For the text-containing cell, return its midpoint in (x, y) coordinate format. 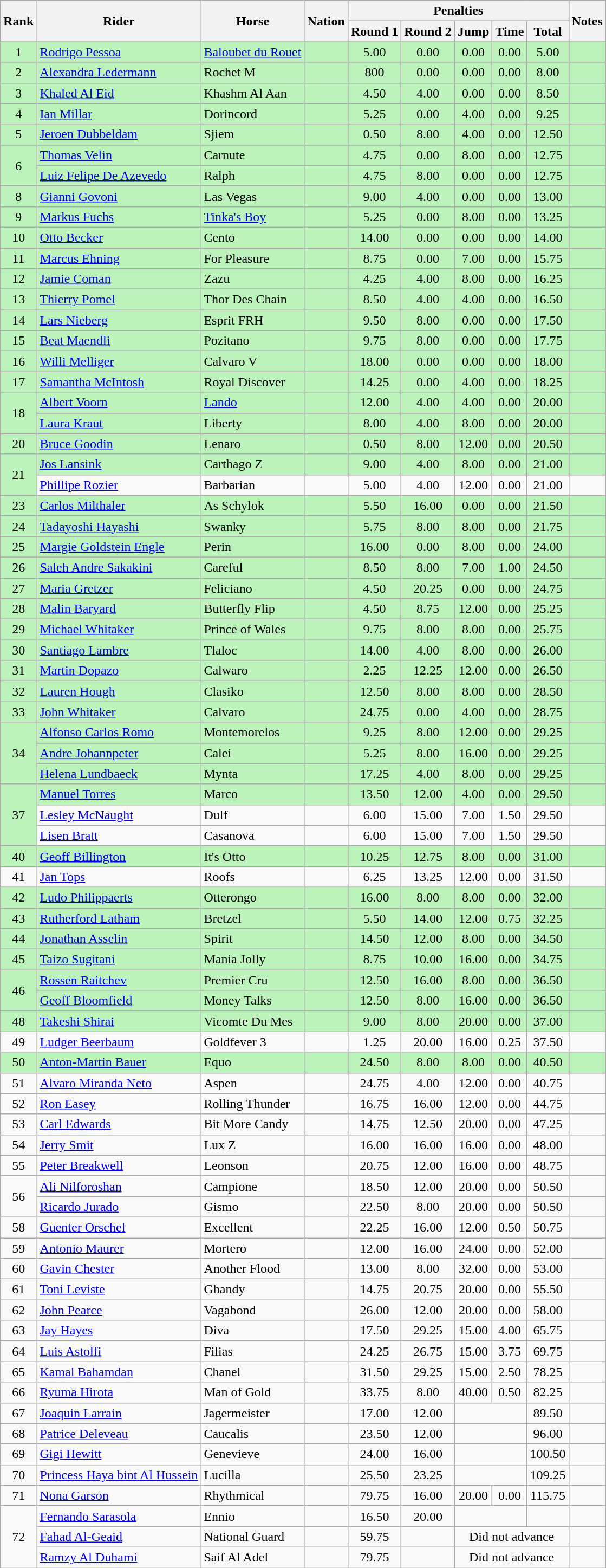
Nation (326, 21)
Gismo (252, 1207)
Filias (252, 1351)
Casanova (252, 835)
10.25 (374, 856)
Jagermeister (252, 1413)
78.25 (548, 1372)
Vicomte Du Mes (252, 1021)
Jan Tops (119, 877)
John Pearce (119, 1310)
Man of Gold (252, 1392)
58.00 (548, 1310)
Lucilla (252, 1475)
55 (18, 1165)
20 (18, 444)
Excellent (252, 1227)
54 (18, 1145)
41 (18, 877)
Notes (587, 21)
28 (18, 609)
Ron Easey (119, 1104)
Calwaro (252, 671)
Dulf (252, 815)
Khashm Al Aan (252, 93)
62 (18, 1310)
26.50 (548, 671)
Lenaro (252, 444)
Sjiem (252, 134)
Caucalis (252, 1434)
Ricardo Jurado (119, 1207)
Mania Jolly (252, 960)
34.50 (548, 939)
Nona Garson (119, 1495)
23 (18, 506)
45 (18, 960)
4.25 (374, 279)
59 (18, 1248)
42 (18, 897)
Otterongo (252, 897)
Margie Goldstein Engle (119, 547)
Luis Astolfi (119, 1351)
13 (18, 300)
82.25 (548, 1392)
Markus Fuchs (119, 217)
25.75 (548, 630)
Rhythmical (252, 1495)
Rutherford Latham (119, 918)
52.00 (548, 1248)
37.00 (548, 1021)
Malin Baryard (119, 609)
33 (18, 712)
Patrice Deleveau (119, 1434)
Las Vegas (252, 196)
Dorincord (252, 114)
Round 2 (428, 31)
Lux Z (252, 1145)
40.50 (548, 1062)
50 (18, 1062)
0.75 (510, 918)
Vagabond (252, 1310)
5.75 (374, 526)
Tlaloc (252, 650)
Gigi Hewitt (119, 1454)
60 (18, 1269)
1.00 (510, 567)
6 (18, 165)
89.50 (548, 1413)
Princess Haya bint Al Hussein (119, 1475)
1.25 (374, 1042)
Jos Lansink (119, 464)
Barbarian (252, 485)
Anton-Martin Bauer (119, 1062)
115.75 (548, 1495)
23.25 (428, 1475)
Montemorelos (252, 733)
26 (18, 567)
10.00 (428, 960)
22.25 (374, 1227)
Liberty (252, 423)
Joaquin Larrain (119, 1413)
Peter Breakwell (119, 1165)
Carl Edwards (119, 1124)
Geoff Bloomfield (119, 1001)
Guenter Orschel (119, 1227)
48 (18, 1021)
Ali Nilforoshan (119, 1186)
17.75 (548, 341)
Takeshi Shirai (119, 1021)
0.25 (510, 1042)
40.00 (473, 1392)
Samantha McIntosh (119, 382)
48.00 (548, 1145)
Helena Lundbaeck (119, 774)
64 (18, 1351)
16.75 (374, 1104)
5 (18, 134)
65.75 (548, 1331)
46 (18, 990)
Jeroen Dubbeldam (119, 134)
18.50 (374, 1186)
Another Flood (252, 1269)
Butterfly Flip (252, 609)
24.25 (374, 1351)
32 (18, 691)
25 (18, 547)
30 (18, 650)
Gianni Govoni (119, 196)
Leonson (252, 1165)
Calvaro (252, 712)
18 (18, 413)
37 (18, 815)
8 (18, 196)
61 (18, 1290)
28.50 (548, 691)
52 (18, 1104)
Santiago Lambre (119, 650)
Thierry Pomel (119, 300)
Swanky (252, 526)
6.25 (374, 877)
Ludo Philippaerts (119, 897)
Michael Whitaker (119, 630)
Time (510, 31)
Perin (252, 547)
Khaled Al Eid (119, 93)
Royal Discover (252, 382)
Lando (252, 403)
Prince of Wales (252, 630)
Pozitano (252, 341)
21.75 (548, 526)
It's Otto (252, 856)
50.75 (548, 1227)
67 (18, 1413)
20.25 (428, 588)
31.00 (548, 856)
Lesley McNaught (119, 815)
69.75 (548, 1351)
Jamie Coman (119, 279)
109.25 (548, 1475)
2.25 (374, 671)
47.25 (548, 1124)
Phillipe Rozier (119, 485)
Maria Gretzer (119, 588)
49 (18, 1042)
Campione (252, 1186)
63 (18, 1331)
56 (18, 1196)
Aspen (252, 1083)
Clasiko (252, 691)
Ennio (252, 1516)
Bruce Goodin (119, 444)
For Pleasure (252, 258)
3 (18, 93)
Calvaro V (252, 361)
24 (18, 526)
69 (18, 1454)
15 (18, 341)
11 (18, 258)
Saleh Andre Sakakini (119, 567)
Willi Melliger (119, 361)
72 (18, 1537)
25.50 (374, 1475)
13.50 (374, 794)
70 (18, 1475)
Mortero (252, 1248)
Toni Leviste (119, 1290)
Mynta (252, 774)
31 (18, 671)
21 (18, 475)
27 (18, 588)
Otto Becker (119, 237)
51 (18, 1083)
32.25 (548, 918)
Geoff Billington (119, 856)
53 (18, 1124)
68 (18, 1434)
100.50 (548, 1454)
21.50 (548, 506)
Laura Kraut (119, 423)
Bretzel (252, 918)
25.25 (548, 609)
Money Talks (252, 1001)
Fahad Al-Geaid (119, 1537)
Lisen Bratt (119, 835)
3.75 (510, 1351)
33.75 (374, 1392)
Baloubet du Rouet (252, 52)
34.75 (548, 960)
Ralph (252, 176)
14.25 (374, 382)
17 (18, 382)
96.00 (548, 1434)
16.25 (548, 279)
4 (18, 114)
Calei (252, 753)
Andre Johannpeter (119, 753)
Total (548, 31)
53.00 (548, 1269)
34 (18, 753)
44 (18, 939)
37.50 (548, 1042)
29 (18, 630)
Fernando Sarasola (119, 1516)
59.75 (374, 1537)
Rolling Thunder (252, 1104)
Tadayoshi Hayashi (119, 526)
Horse (252, 21)
12.25 (428, 671)
58 (18, 1227)
Taizo Sugitani (119, 960)
Kamal Bahamdan (119, 1372)
Jonathan Asselin (119, 939)
Alfonso Carlos Romo (119, 733)
Round 1 (374, 31)
Lars Nieberg (119, 320)
Beat Maendli (119, 341)
Jay Hayes (119, 1331)
17.00 (374, 1413)
Carnute (252, 155)
40.75 (548, 1083)
Rank (18, 21)
Careful (252, 567)
Diva (252, 1331)
18.25 (548, 382)
9 (18, 217)
Manuel Torres (119, 794)
Saif Al Adel (252, 1557)
Albert Voorn (119, 403)
40 (18, 856)
14 (18, 320)
Marco (252, 794)
1 (18, 52)
2 (18, 73)
Ramzy Al Duhami (119, 1557)
Penalties (458, 11)
22.50 (374, 1207)
14.50 (374, 939)
Rodrigo Pessoa (119, 52)
16 (18, 361)
Rochet M (252, 73)
800 (374, 73)
Carlos Milthaler (119, 506)
12 (18, 279)
Thomas Velin (119, 155)
2.50 (510, 1372)
Antonio Maurer (119, 1248)
Feliciano (252, 588)
17.25 (374, 774)
9.50 (374, 320)
Tinka's Boy (252, 217)
10 (18, 237)
Zazu (252, 279)
National Guard (252, 1537)
Jump (473, 31)
Alexandra Ledermann (119, 73)
Roofs (252, 877)
John Whitaker (119, 712)
Cento (252, 237)
20.50 (548, 444)
44.75 (548, 1104)
65 (18, 1372)
Martin Dopazo (119, 671)
15.75 (548, 258)
Luiz Felipe De Azevedo (119, 176)
Ludger Beerbaum (119, 1042)
Carthago Z (252, 464)
Marcus Ehning (119, 258)
71 (18, 1495)
26.75 (428, 1351)
66 (18, 1392)
Spirit (252, 939)
Genevieve (252, 1454)
Thor Des Chain (252, 300)
Bit More Candy (252, 1124)
Ryuma Hirota (119, 1392)
Alvaro Miranda Neto (119, 1083)
Lauren Hough (119, 691)
Equo (252, 1062)
Rider (119, 21)
Ghandy (252, 1290)
As Schylok (252, 506)
28.75 (548, 712)
Rossen Raitchev (119, 980)
48.75 (548, 1165)
43 (18, 918)
Ian Millar (119, 114)
Premier Cru (252, 980)
Gavin Chester (119, 1269)
Esprit FRH (252, 320)
23.50 (374, 1434)
Chanel (252, 1372)
Goldfever 3 (252, 1042)
55.50 (548, 1290)
Jerry Smit (119, 1145)
